Capture the cell that displays the provided text and extract its [X, Y] central coordinate. 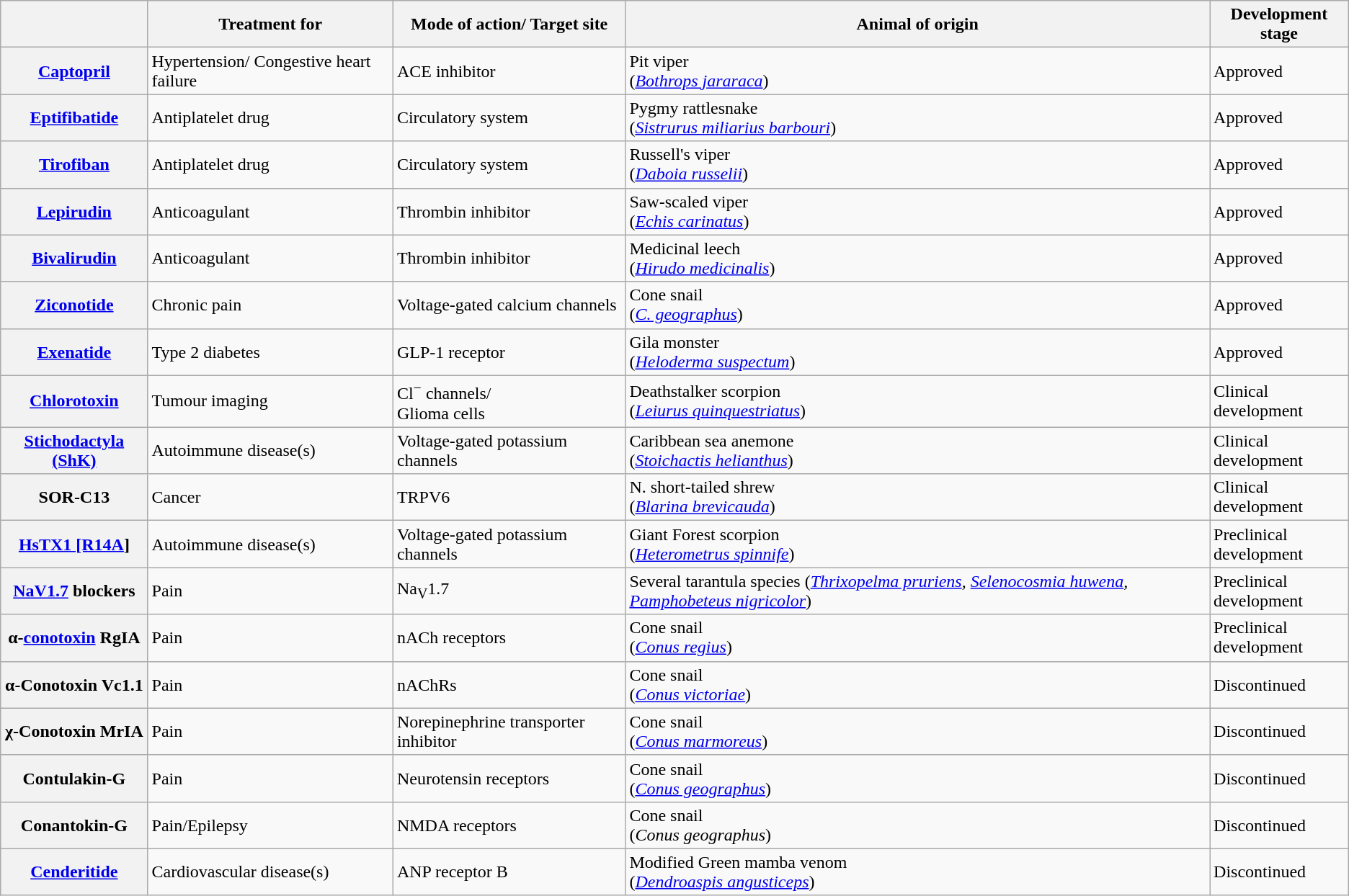
Gila monster(Heloderma suspectum) [918, 351]
N. short-tailed shrew(Blarina brevicauda) [918, 497]
NMDA receptors [509, 825]
Ziconotide [74, 305]
NaV1.7 blockers [74, 591]
Type 2 diabetes [270, 351]
Cl− channels/Glioma cells [509, 401]
Voltage-gated calcium channels [509, 305]
Lepirudin [74, 212]
Several tarantula species (Thrixopelma pruriens, Selenocosmia huwena, Pamphobeteus nigricolor) [918, 591]
Contulakin-G [74, 778]
Animal of origin [918, 24]
GLP-1 receptor [509, 351]
Conantokin-G [74, 825]
Russell's viper(Daboia russelii) [918, 164]
Tirofiban [74, 164]
χ-Conotoxin MrIA [74, 732]
nACh receptors [509, 638]
ACE inhibitor [509, 71]
Exenatide [74, 351]
Norepinephrine transporter inhibitor [509, 732]
Pain/Epilepsy [270, 825]
Cone snail(Conus victoriae) [918, 684]
Chlorotoxin [74, 401]
Giant Forest scorpion(Heterometrus spinnife) [918, 545]
Hypertension/ Congestive heart failure [270, 71]
Saw-scaled viper(Echis carinatus) [918, 212]
SOR-C13 [74, 497]
Eptifibatide [74, 118]
Cancer [270, 497]
Stichodactyla (ShK) [74, 451]
Pit viper(Bothrops jararaca) [918, 71]
Tumour imaging [270, 401]
Chronic pain [270, 305]
Cardiovascular disease(s) [270, 872]
Development stage [1280, 24]
Deathstalker scorpion(Leiurus quinquestriatus) [918, 401]
Cenderitide [74, 872]
ANP receptor B [509, 872]
Medicinal leech(Hirudo medicinalis) [918, 258]
NaV1.7 [509, 591]
Neurotensin receptors [509, 778]
Mode of action/ Target site [509, 24]
Captopril [74, 71]
α-conotoxin RgIA [74, 638]
HsTX1 [R14A] [74, 545]
Bivalirudin [74, 258]
Cone snail(Conus marmoreus) [918, 732]
Modified Green mamba venom(Dendroaspis angusticeps) [918, 872]
Pygmy rattlesnake(Sistrurus miliarius barbouri) [918, 118]
TRPV6 [509, 497]
nAChRs [509, 684]
Caribbean sea anemone(Stoichactis helianthus) [918, 451]
α-Conotoxin Vc1.1 [74, 684]
Cone snail(C. geographus) [918, 305]
Cone snail(Conus regius) [918, 638]
Treatment for [270, 24]
